For the text-containing cell, return its midpoint in (x, y) coordinate format. 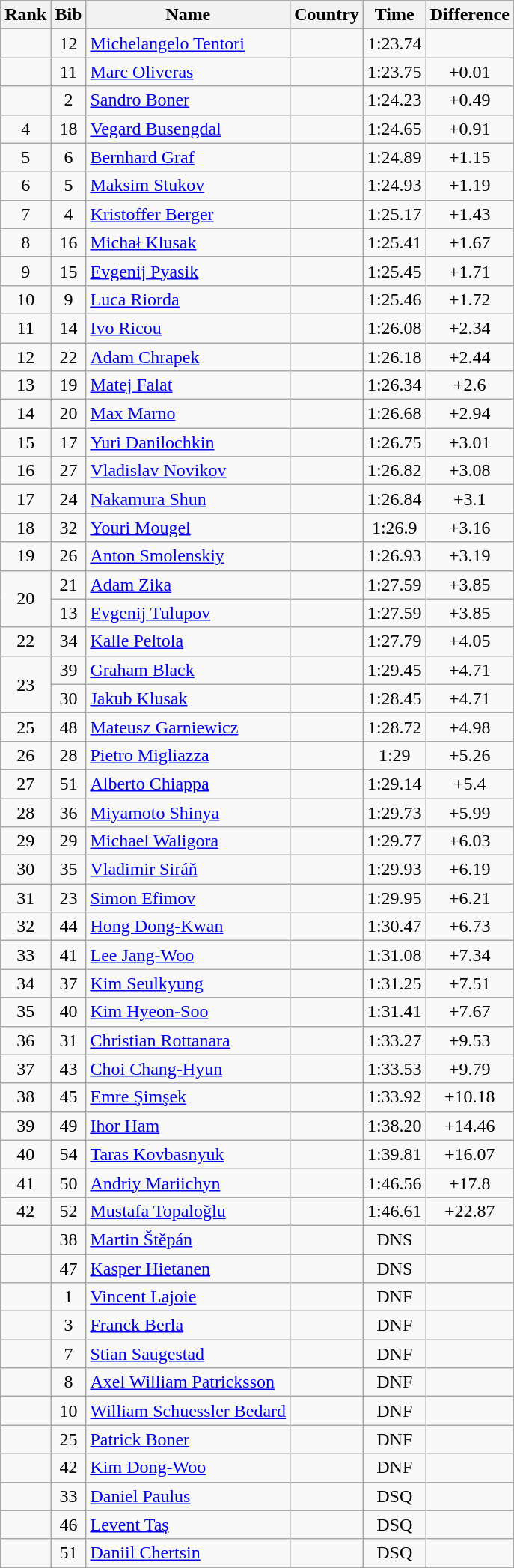
Kim Seulkyung (189, 983)
1:27.79 (394, 641)
1:29.93 (394, 870)
3 (69, 1326)
Hong Dong-Kwan (189, 927)
1:25.46 (394, 299)
50 (69, 1183)
52 (69, 1211)
1:26.82 (394, 471)
1:29.95 (394, 898)
+6.19 (470, 870)
Mateusz Garniewicz (189, 727)
Vincent Lajoie (189, 1297)
Graham Black (189, 670)
Kasper Hietanen (189, 1269)
+1.19 (470, 186)
Patrick Boner (189, 1439)
54 (69, 1154)
Ihor Ham (189, 1126)
Michelangelo Tentori (189, 43)
Matej Falat (189, 385)
+6.73 (470, 927)
+7.51 (470, 983)
1:26.93 (394, 556)
+0.49 (470, 100)
Vegard Busengdal (189, 129)
Anton Smolenskiy (189, 556)
46 (69, 1525)
1:23.74 (394, 43)
Bernhard Graf (189, 157)
Nakamura Shun (189, 499)
+5.99 (470, 812)
Lee Jang-Woo (189, 955)
Bib (69, 15)
1:33.92 (394, 1097)
Max Marno (189, 414)
+9.53 (470, 1040)
1:29 (394, 755)
1:25.17 (394, 214)
1:26.08 (394, 328)
1:31.08 (394, 955)
Emre Şimşek (189, 1097)
Andriy Mariichyn (189, 1183)
+2.94 (470, 414)
1:29.73 (394, 812)
Axel William Patricksson (189, 1382)
Country (327, 15)
Mustafa Topaloğlu (189, 1211)
+1.15 (470, 157)
+5.4 (470, 784)
Yuri Danilochkin (189, 442)
Luca Riorda (189, 299)
1:28.45 (394, 698)
1:31.41 (394, 1012)
1:29.14 (394, 784)
+1.72 (470, 299)
Simon Efimov (189, 898)
Kim Hyeon-Soo (189, 1012)
Youri Mougel (189, 528)
Taras Kovbasnyuk (189, 1154)
Michael Waligora (189, 841)
1:25.41 (394, 242)
24 (69, 499)
Kalle Peltola (189, 641)
1:24.23 (394, 100)
Franck Berla (189, 1326)
+3.08 (470, 471)
45 (69, 1097)
Christian Rottanara (189, 1040)
Sandro Boner (189, 100)
Miyamoto Shinya (189, 812)
+6.03 (470, 841)
+2.6 (470, 385)
+3.1 (470, 499)
Ivo Ricou (189, 328)
21 (69, 585)
Name (189, 15)
1:38.20 (394, 1126)
+3.16 (470, 528)
+1.71 (470, 271)
Alberto Chiappa (189, 784)
2 (69, 100)
+0.01 (470, 72)
1:46.61 (394, 1211)
1:30.47 (394, 927)
Choi Chang-Hyun (189, 1069)
1:24.93 (394, 186)
Kristoffer Berger (189, 214)
Maksim Stukov (189, 186)
Evgenij Tulupov (189, 613)
1:33.27 (394, 1040)
Michał Klusak (189, 242)
43 (69, 1069)
+4.05 (470, 641)
Vladislav Novikov (189, 471)
Rank (25, 15)
Vladimir Siráň (189, 870)
1:29.45 (394, 670)
1:26.18 (394, 357)
Evgenij Pyasik (189, 271)
Daniil Chertsin (189, 1553)
Stian Saugestad (189, 1354)
1:31.25 (394, 983)
+7.67 (470, 1012)
1:24.89 (394, 157)
Marc Oliveras (189, 72)
48 (69, 727)
1:26.9 (394, 528)
1:26.68 (394, 414)
Martin Štěpán (189, 1239)
+2.34 (470, 328)
1:26.34 (394, 385)
+9.79 (470, 1069)
44 (69, 927)
1:23.75 (394, 72)
Time (394, 15)
1:26.75 (394, 442)
+16.07 (470, 1154)
+4.98 (470, 727)
+14.46 (470, 1126)
Adam Zika (189, 585)
+0.91 (470, 129)
1:46.56 (394, 1183)
+3.01 (470, 442)
47 (69, 1269)
1:24.65 (394, 129)
Kim Dong-Woo (189, 1468)
+1.67 (470, 242)
Pietro Migliazza (189, 755)
1:25.45 (394, 271)
+7.34 (470, 955)
1 (69, 1297)
1:39.81 (394, 1154)
+1.43 (470, 214)
+3.19 (470, 556)
49 (69, 1126)
1:33.53 (394, 1069)
+17.8 (470, 1183)
+6.21 (470, 898)
Difference (470, 15)
+5.26 (470, 755)
1:28.72 (394, 727)
+22.87 (470, 1211)
1:29.77 (394, 841)
Levent Taş (189, 1525)
William Schuessler Bedard (189, 1411)
1:26.84 (394, 499)
+2.44 (470, 357)
Jakub Klusak (189, 698)
Daniel Paulus (189, 1496)
Adam Chrapek (189, 357)
+10.18 (470, 1097)
